Identify which cell holds the provided text, then report its [x, y] central coordinate. 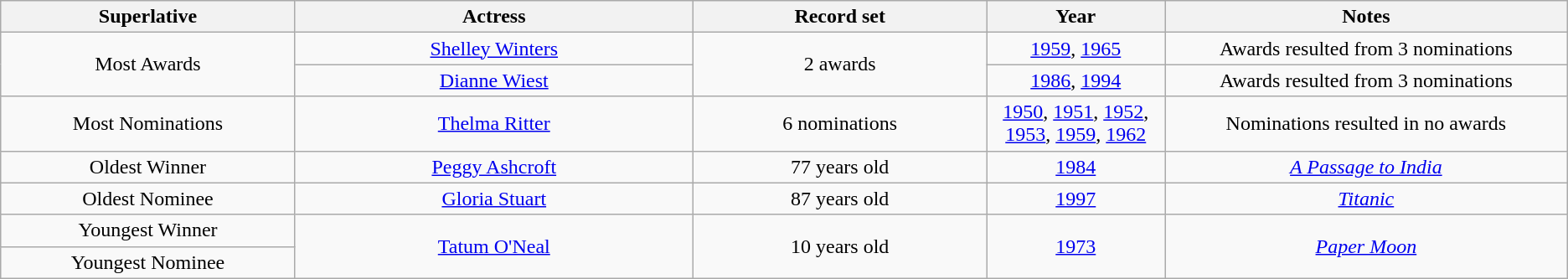
Oldest Nominee [147, 199]
77 years old [839, 167]
Youngest Nominee [147, 262]
Paper Moon [1365, 246]
1973 [1075, 246]
Record set [839, 17]
1950, 1951, 1952, 1953, 1959, 1962 [1075, 124]
1997 [1075, 199]
10 years old [839, 246]
2 awards [839, 65]
Nominations resulted in no awards [1365, 124]
Year [1075, 17]
Tatum O'Neal [494, 246]
Superlative [147, 17]
Titanic [1365, 199]
Thelma Ritter [494, 124]
Youngest Winner [147, 230]
Most Awards [147, 65]
A Passage to India [1365, 167]
Notes [1365, 17]
Dianne Wiest [494, 80]
Oldest Winner [147, 167]
Peggy Ashcroft [494, 167]
1986, 1994 [1075, 80]
Most Nominations [147, 124]
Gloria Stuart [494, 199]
6 nominations [839, 124]
1959, 1965 [1075, 49]
Actress [494, 17]
1984 [1075, 167]
87 years old [839, 199]
Shelley Winters [494, 49]
